Determine the (x, y) coordinate at the center of the cell enclosing the given text.  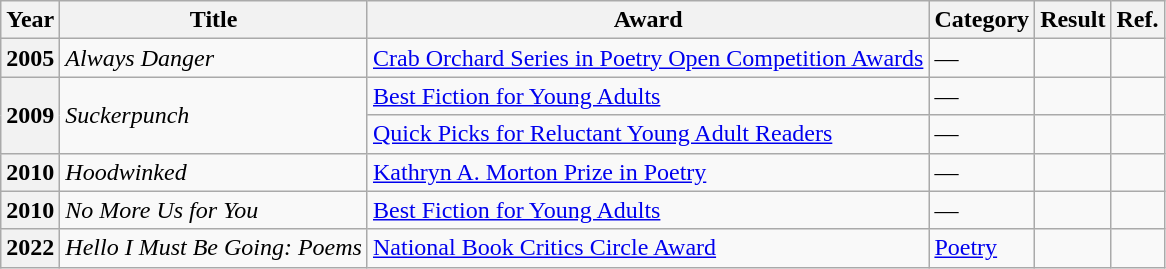
Hoodwinked (214, 172)
Quick Picks for Reluctant Young Adult Readers (648, 134)
National Book Critics Circle Award (648, 248)
Result (1073, 20)
Title (214, 20)
Suckerpunch (214, 115)
No More Us for You (214, 210)
Year (30, 20)
Category (982, 20)
Award (648, 20)
Hello I Must Be Going: Poems (214, 248)
Always Danger (214, 58)
2005 (30, 58)
2009 (30, 115)
Ref. (1138, 20)
Kathryn A. Morton Prize in Poetry (648, 172)
Crab Orchard Series in Poetry Open Competition Awards (648, 58)
Poetry (982, 248)
2022 (30, 248)
